Return the (X, Y) coordinate for the center point of the cell that contains the specified text.  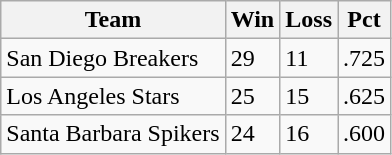
29 (252, 58)
.600 (364, 134)
11 (309, 58)
Win (252, 20)
Santa Barbara Spikers (113, 134)
Loss (309, 20)
24 (252, 134)
.725 (364, 58)
15 (309, 96)
San Diego Breakers (113, 58)
25 (252, 96)
Los Angeles Stars (113, 96)
Team (113, 20)
Pct (364, 20)
.625 (364, 96)
16 (309, 134)
